Find where the given text appears and provide that cell's center as (x, y) coordinate. 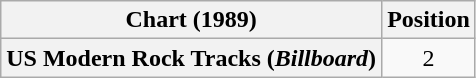
2 (429, 58)
Position (429, 20)
US Modern Rock Tracks (Billboard) (192, 58)
Chart (1989) (192, 20)
